Extract the [X, Y] coordinate from the center of the cell holding the provided text.  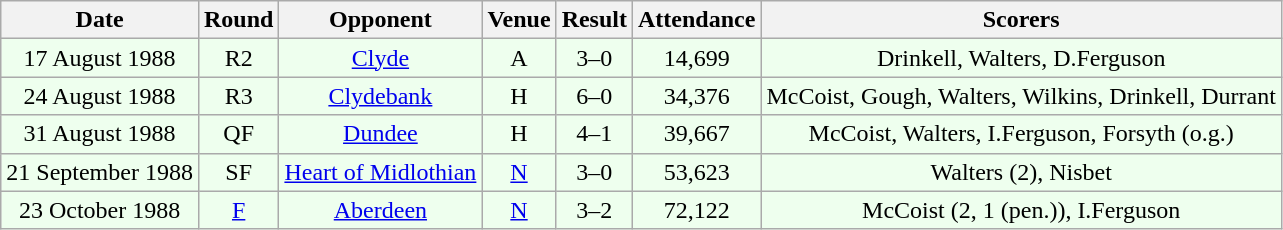
Heart of Midlothian [380, 172]
Venue [519, 20]
21 September 1988 [100, 172]
Aberdeen [380, 210]
Result [594, 20]
24 August 1988 [100, 96]
3–2 [594, 210]
Clydebank [380, 96]
Attendance [697, 20]
Date [100, 20]
6–0 [594, 96]
F [238, 210]
Dundee [380, 134]
SF [238, 172]
Scorers [1022, 20]
McCoist, Gough, Walters, Wilkins, Drinkell, Durrant [1022, 96]
72,122 [697, 210]
14,699 [697, 58]
4–1 [594, 134]
Round [238, 20]
Clyde [380, 58]
Drinkell, Walters, D.Ferguson [1022, 58]
17 August 1988 [100, 58]
QF [238, 134]
31 August 1988 [100, 134]
23 October 1988 [100, 210]
R2 [238, 58]
Walters (2), Nisbet [1022, 172]
Opponent [380, 20]
McCoist (2, 1 (pen.)), I.Ferguson [1022, 210]
39,667 [697, 134]
McCoist, Walters, I.Ferguson, Forsyth (o.g.) [1022, 134]
53,623 [697, 172]
R3 [238, 96]
A [519, 58]
34,376 [697, 96]
